Detect which cell encompasses the target text, then output its [X, Y] center coordinate. 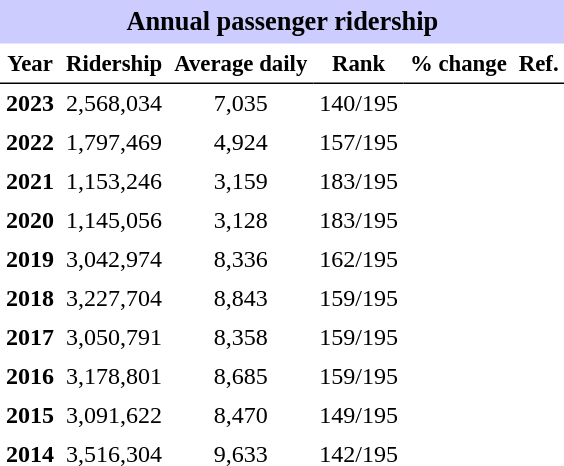
2015 [30, 416]
157/195 [358, 142]
Rank [358, 64]
140/195 [358, 104]
1,153,246 [114, 182]
162/195 [358, 260]
3,178,801 [114, 376]
Ridership [114, 64]
2023 [30, 104]
2017 [30, 338]
2,568,034 [114, 104]
4,924 [240, 142]
1,145,056 [114, 220]
3,091,622 [114, 416]
3,227,704 [114, 298]
3,159 [240, 182]
149/195 [358, 416]
2018 [30, 298]
8,336 [240, 260]
Year [30, 64]
2022 [30, 142]
2020 [30, 220]
Average daily [240, 64]
8,685 [240, 376]
8,843 [240, 298]
8,358 [240, 338]
8,470 [240, 416]
1,797,469 [114, 142]
2019 [30, 260]
7,035 [240, 104]
3,042,974 [114, 260]
2016 [30, 376]
2021 [30, 182]
3,128 [240, 220]
% change [458, 64]
3,050,791 [114, 338]
